Output the [x, y] coordinate of the center of the cell containing the given text.  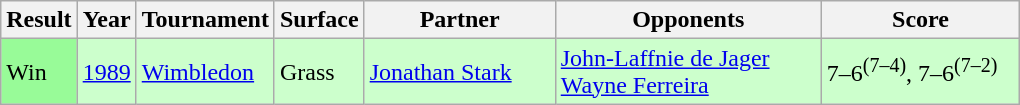
Opponents [688, 20]
John-Laffnie de Jager Wayne Ferreira [688, 72]
Score [920, 20]
Year [106, 20]
Partner [460, 20]
Tournament [205, 20]
Jonathan Stark [460, 72]
Surface [319, 20]
Win [39, 72]
Grass [319, 72]
1989 [106, 72]
Wimbledon [205, 72]
7–6(7–4), 7–6(7–2) [920, 72]
Result [39, 20]
